Find where the given text appears and provide that cell's center as [X, Y] coordinate. 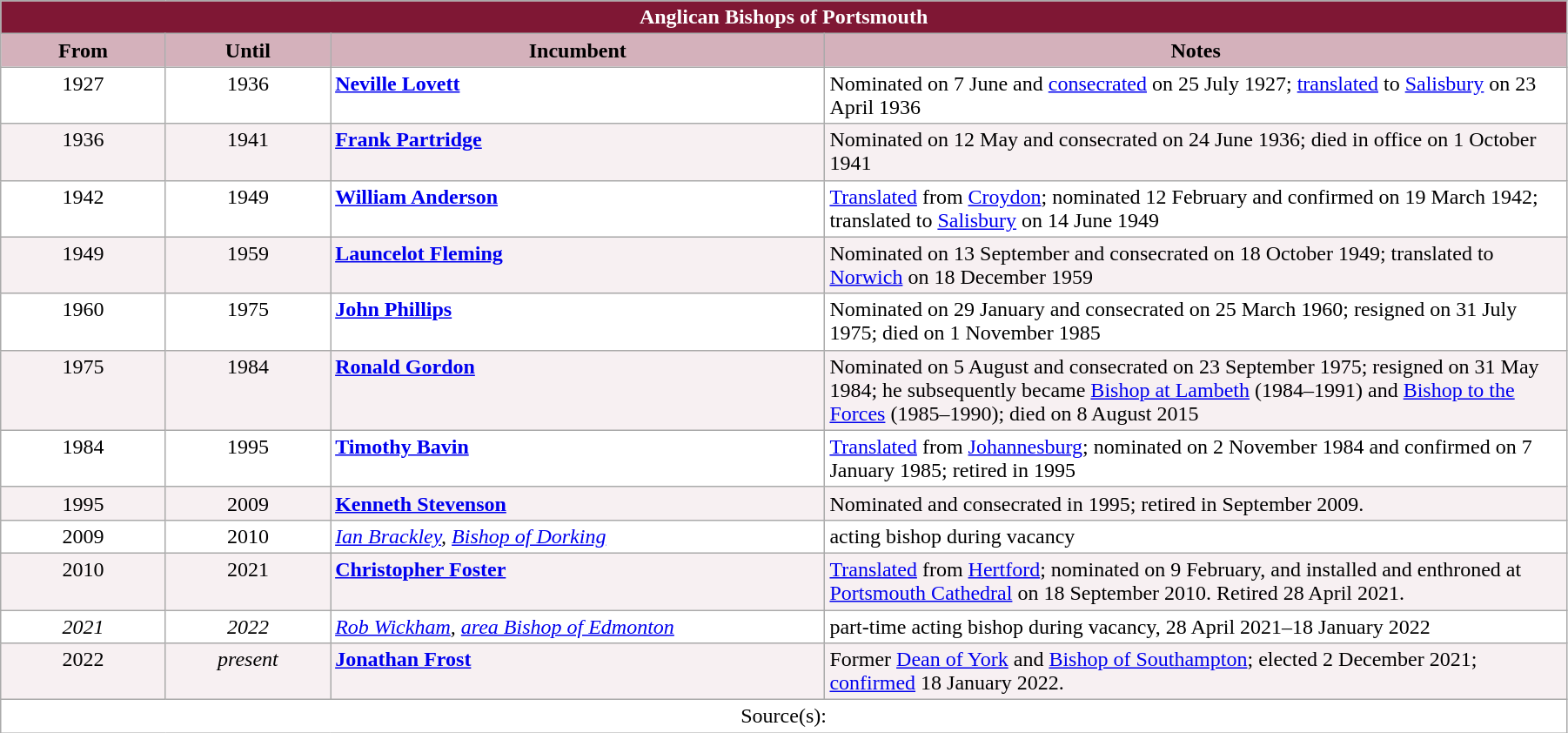
1960 [84, 322]
Launcelot Fleming [578, 265]
Former Dean of York and Bishop of Southampton; elected 2 December 2021; confirmed 18 January 2022. [1196, 672]
From [84, 50]
Nominated on 29 January and consecrated on 25 March 1960; resigned on 31 July 1975; died on 1 November 1985 [1196, 322]
Notes [1196, 50]
William Anderson [578, 209]
1941 [247, 151]
Jonathan Frost [578, 672]
Translated from Johannesburg; nominated on 2 November 1984 and confirmed on 7 January 1985; retired in 1995 [1196, 458]
Christopher Foster [578, 582]
Nominated on 7 June and consecrated on 25 July 1927; translated to Salisbury on 23 April 1936 [1196, 96]
John Phillips [578, 322]
Frank Partridge [578, 151]
Ronald Gordon [578, 390]
part-time acting bishop during vacancy, 28 April 2021–18 January 2022 [1196, 626]
1942 [84, 209]
Anglican Bishops of Portsmouth [784, 17]
Nominated on 13 September and consecrated on 18 October 1949; translated to Norwich on 18 December 1959 [1196, 265]
Nominated and consecrated in 1995; retired in September 2009. [1196, 503]
Rob Wickham, area Bishop of Edmonton [578, 626]
Source(s): [784, 716]
acting bishop during vacancy [1196, 536]
Translated from Croydon; nominated 12 February and confirmed on 19 March 1942; translated to Salisbury on 14 June 1949 [1196, 209]
Until [247, 50]
1927 [84, 96]
Ian Brackley, Bishop of Dorking [578, 536]
Incumbent [578, 50]
Timothy Bavin [578, 458]
Neville Lovett [578, 96]
Nominated on 12 May and consecrated on 24 June 1936; died in office on 1 October 1941 [1196, 151]
Translated from Hertford; nominated on 9 February, and installed and enthroned at Portsmouth Cathedral on 18 September 2010. Retired 28 April 2021. [1196, 582]
1959 [247, 265]
Kenneth Stevenson [578, 503]
present [247, 672]
